From the cell containing the given text, extract its center point as (X, Y) coordinate. 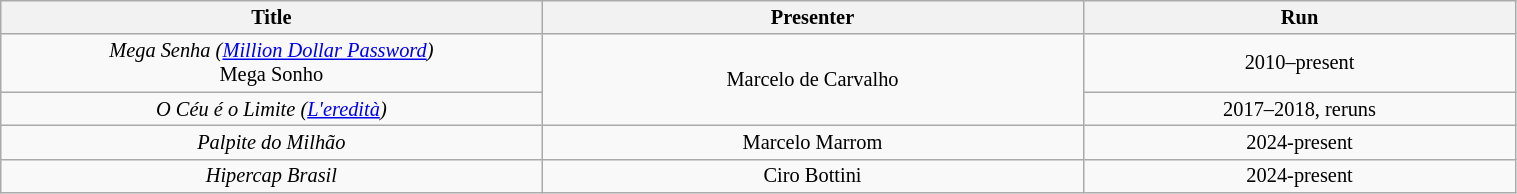
2010–present (1300, 63)
Run (1300, 17)
Marcelo de Carvalho (812, 80)
2017–2018, reruns (1300, 109)
Mega Senha (Million Dollar Password) Mega Sonho (272, 63)
Palpite do Milhão (272, 142)
Hipercap Brasil (272, 176)
O Céu é o Limite (L'eredità) (272, 109)
Marcelo Marrom (812, 142)
Ciro Bottini (812, 176)
Presenter (812, 17)
Title (272, 17)
